Capture the cell that displays the provided text and extract its (X, Y) central coordinate. 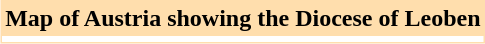
Map of Austria showing the Diocese of Leoben (242, 18)
